Locate the cell with the specified text and output its [x, y] center coordinate. 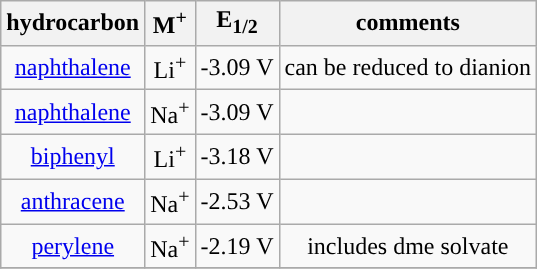
biphenyl [73, 156]
E1/2 [237, 24]
-2.19 V [237, 246]
M+ [170, 24]
anthracene [73, 202]
includes dme solvate [408, 246]
comments [408, 24]
can be reduced to dianion [408, 68]
-3.18 V [237, 156]
-2.53 V [237, 202]
perylene [73, 246]
hydrocarbon [73, 24]
